Find where the given text appears and provide that cell's center as [X, Y] coordinate. 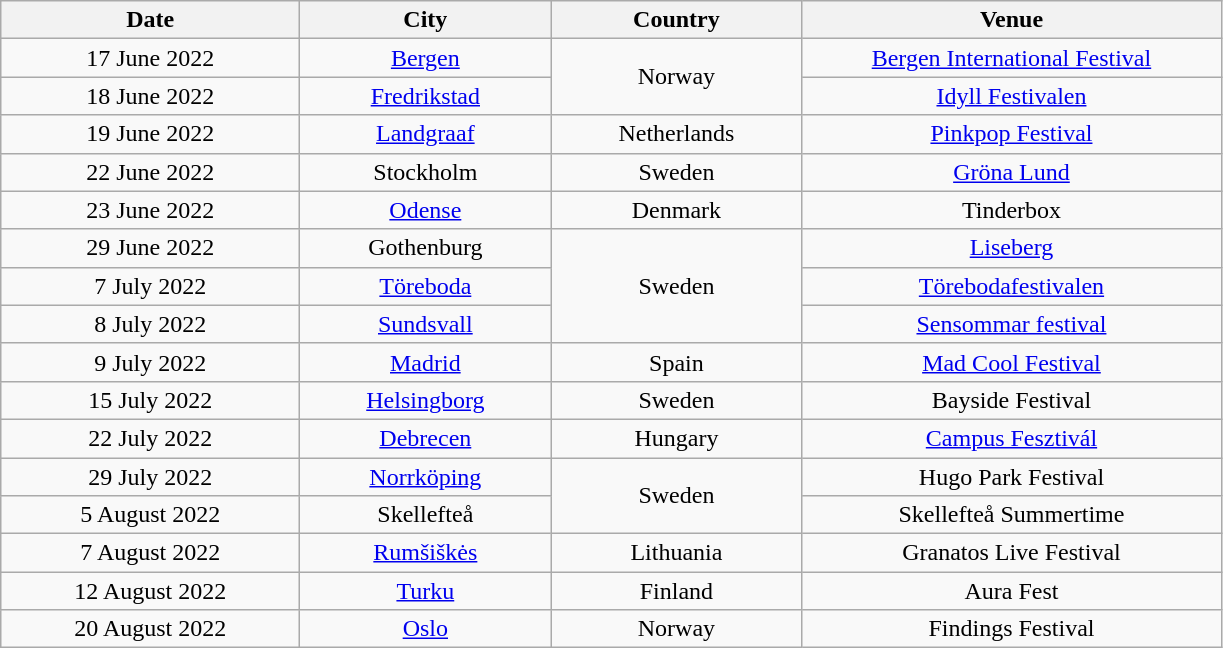
Bergen International Festival [1012, 58]
Pinkpop Festival [1012, 134]
Campus Fesztivál [1012, 438]
Törebodafestivalen [1012, 286]
29 June 2022 [150, 248]
Mad Cool Festival [1012, 362]
Gothenburg [426, 248]
Bayside Festival [1012, 400]
Aura Fest [1012, 591]
9 July 2022 [150, 362]
Lithuania [676, 553]
Date [150, 20]
Skellefteå [426, 515]
Stockholm [426, 172]
17 June 2022 [150, 58]
15 July 2022 [150, 400]
22 July 2022 [150, 438]
29 July 2022 [150, 477]
8 July 2022 [150, 324]
19 June 2022 [150, 134]
Sensommar festival [1012, 324]
Liseberg [1012, 248]
Odense [426, 210]
Findings Festival [1012, 629]
Granatos Live Festival [1012, 553]
Töreboda [426, 286]
Gröna Lund [1012, 172]
18 June 2022 [150, 96]
Finland [676, 591]
23 June 2022 [150, 210]
Denmark [676, 210]
Sundsvall [426, 324]
Spain [676, 362]
Skellefteå Summertime [1012, 515]
Idyll Festivalen [1012, 96]
Country [676, 20]
Oslo [426, 629]
Bergen [426, 58]
Venue [1012, 20]
Tinderbox [1012, 210]
Madrid [426, 362]
20 August 2022 [150, 629]
7 July 2022 [150, 286]
5 August 2022 [150, 515]
Debrecen [426, 438]
Rumšiškės [426, 553]
Fredrikstad [426, 96]
Norrköping [426, 477]
Netherlands [676, 134]
22 June 2022 [150, 172]
City [426, 20]
12 August 2022 [150, 591]
Helsingborg [426, 400]
Landgraaf [426, 134]
Turku [426, 591]
Hugo Park Festival [1012, 477]
Hungary [676, 438]
7 August 2022 [150, 553]
